Extract the (x, y) coordinate from the center of the cell holding the provided text.  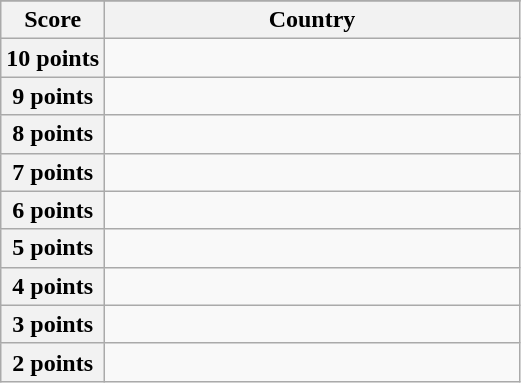
2 points (53, 362)
9 points (53, 96)
Country (312, 20)
8 points (53, 134)
Score (53, 20)
4 points (53, 286)
5 points (53, 248)
10 points (53, 58)
7 points (53, 172)
6 points (53, 210)
3 points (53, 324)
